Determine the (X, Y) coordinate at the center of the cell enclosing the given text.  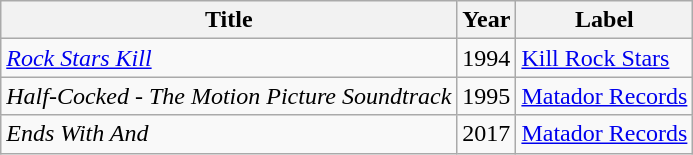
1995 (486, 96)
Label (604, 20)
Title (229, 20)
Ends With And (229, 134)
Kill Rock Stars (604, 58)
Year (486, 20)
1994 (486, 58)
Half-Cocked - The Motion Picture Soundtrack (229, 96)
Rock Stars Kill (229, 58)
2017 (486, 134)
